Provide the (x, y) coordinate of the cell's center where the given text is located.  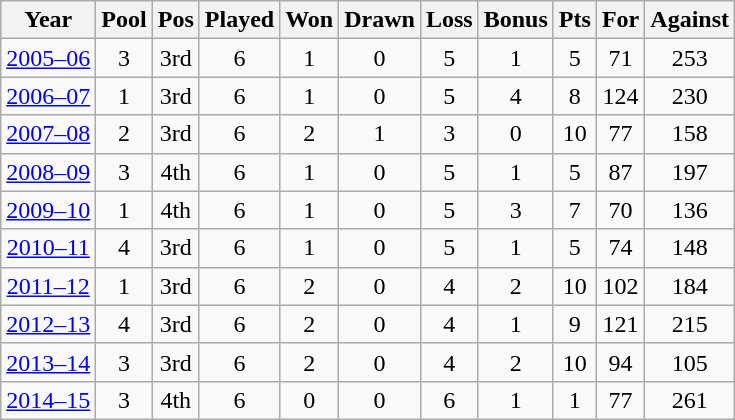
94 (620, 362)
2007–08 (48, 134)
Drawn (380, 20)
2013–14 (48, 362)
105 (690, 362)
74 (620, 248)
2011–12 (48, 286)
102 (620, 286)
158 (690, 134)
121 (620, 324)
124 (620, 96)
148 (690, 248)
2009–10 (48, 210)
9 (574, 324)
Pool (124, 20)
8 (574, 96)
2010–11 (48, 248)
2006–07 (48, 96)
215 (690, 324)
2008–09 (48, 172)
197 (690, 172)
7 (574, 210)
71 (620, 58)
184 (690, 286)
2014–15 (48, 400)
Pts (574, 20)
Bonus (516, 20)
261 (690, 400)
253 (690, 58)
136 (690, 210)
Loss (449, 20)
Played (239, 20)
2012–13 (48, 324)
Against (690, 20)
Won (310, 20)
70 (620, 210)
Pos (176, 20)
Year (48, 20)
87 (620, 172)
2005–06 (48, 58)
230 (690, 96)
For (620, 20)
